Output the (X, Y) coordinate of the center of the cell containing the given text.  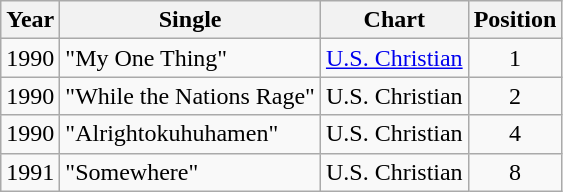
Year (30, 20)
4 (515, 134)
"Alrightokuhuhamen" (190, 134)
"My One Thing" (190, 58)
2 (515, 96)
Position (515, 20)
"While the Nations Rage" (190, 96)
1 (515, 58)
"Somewhere" (190, 172)
Chart (394, 20)
8 (515, 172)
Single (190, 20)
1991 (30, 172)
